Find where the given text appears and provide that cell's center as (X, Y) coordinate. 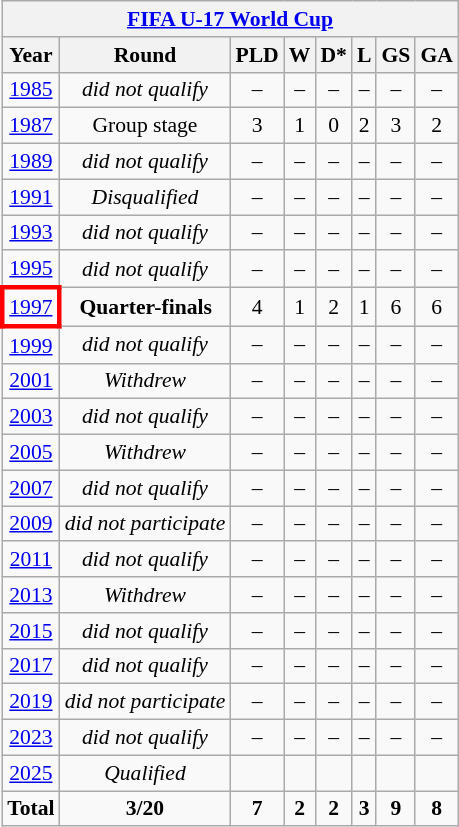
3/20 (146, 809)
W (300, 55)
Disqualified (146, 197)
2003 (30, 417)
GS (396, 55)
GA (436, 55)
1989 (30, 162)
2025 (30, 773)
D* (334, 55)
1997 (30, 308)
2005 (30, 453)
9 (396, 809)
2001 (30, 381)
Group stage (146, 126)
1993 (30, 233)
2019 (30, 702)
0 (334, 126)
2015 (30, 631)
1985 (30, 90)
FIFA U-17 World Cup (230, 19)
2013 (30, 595)
Quarter-finals (146, 308)
2011 (30, 560)
4 (256, 308)
Qualified (146, 773)
1991 (30, 197)
2017 (30, 666)
PLD (256, 55)
Total (30, 809)
L (364, 55)
Year (30, 55)
1999 (30, 344)
2023 (30, 738)
8 (436, 809)
1995 (30, 270)
7 (256, 809)
1987 (30, 126)
2009 (30, 524)
Round (146, 55)
2007 (30, 488)
